From the cell containing the given text, extract its center point as [X, Y] coordinate. 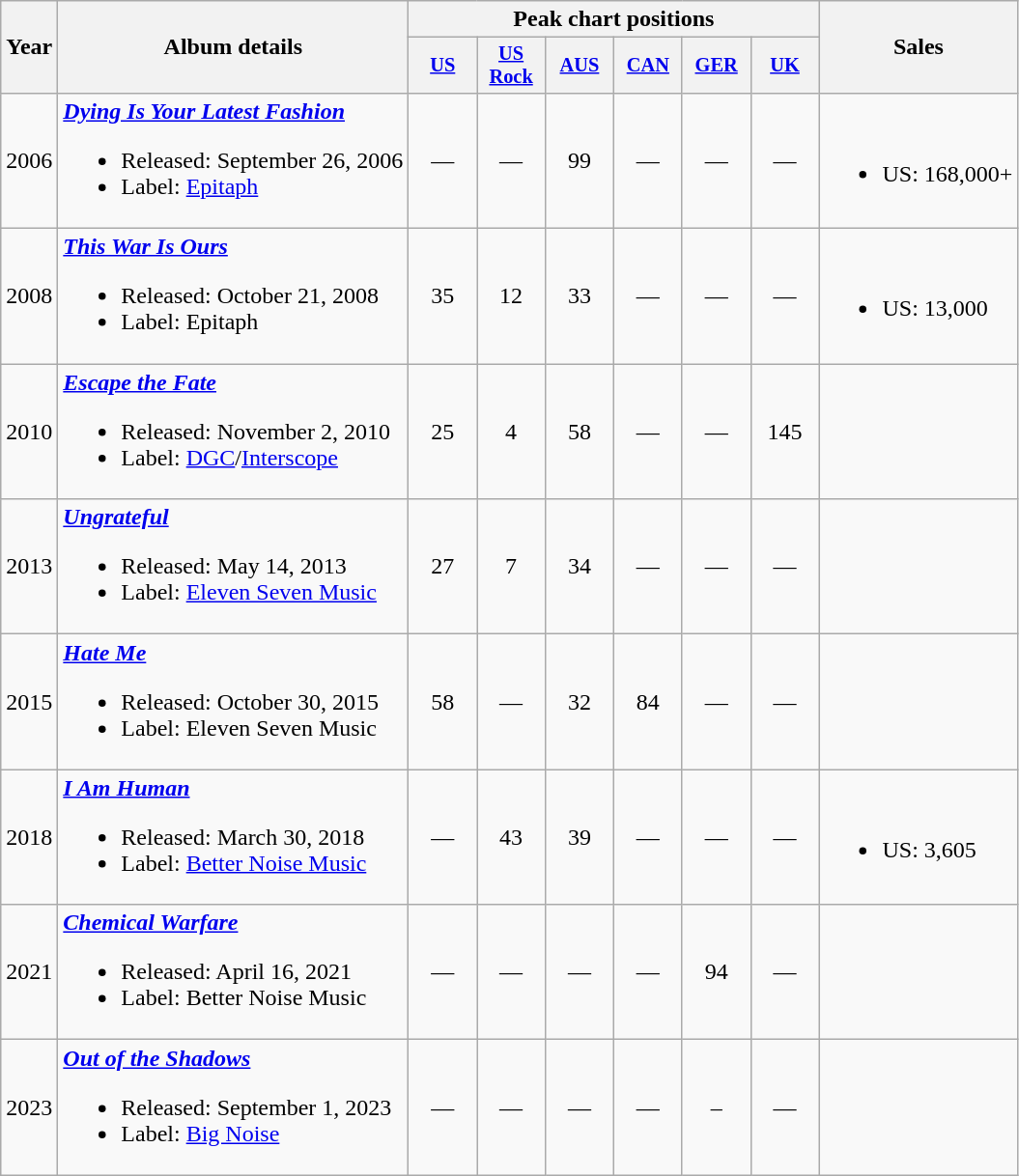
GER [717, 66]
2023 [29, 1107]
2018 [29, 837]
Dying Is Your Latest FashionReleased: September 26, 2006Label: Epitaph [234, 160]
27 [442, 567]
4 [512, 432]
35 [442, 296]
2010 [29, 432]
84 [647, 702]
Chemical WarfareReleased: April 16, 2021Label: Better Noise Music [234, 972]
Escape the FateReleased: November 2, 2010Label: DGC/Interscope [234, 432]
US: 168,000+ [919, 160]
Album details [234, 47]
25 [442, 432]
This War Is OursReleased: October 21, 2008Label: Epitaph [234, 296]
43 [512, 837]
2006 [29, 160]
USRock [512, 66]
34 [580, 567]
2013 [29, 567]
145 [784, 432]
39 [580, 837]
UngratefulReleased: May 14, 2013Label: Eleven Seven Music [234, 567]
33 [580, 296]
99 [580, 160]
– [717, 1107]
2015 [29, 702]
Peak chart positions [614, 19]
US: 3,605 [919, 837]
Out of the ShadowsReleased: September 1, 2023Label: Big Noise [234, 1107]
94 [717, 972]
US: 13,000 [919, 296]
7 [512, 567]
2021 [29, 972]
32 [580, 702]
12 [512, 296]
UK [784, 66]
I Am HumanReleased: March 30, 2018Label: Better Noise Music [234, 837]
Hate MeReleased: October 30, 2015Label: Eleven Seven Music [234, 702]
Sales [919, 47]
AUS [580, 66]
Year [29, 47]
US [442, 66]
CAN [647, 66]
2008 [29, 296]
